Find where the given text appears and provide that cell's center as [x, y] coordinate. 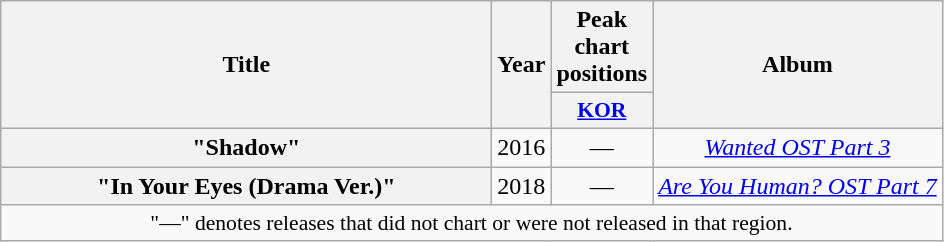
Wanted OST Part 3 [798, 147]
"In Your Eyes (Drama Ver.)" [246, 185]
Album [798, 65]
2016 [522, 147]
KOR [602, 111]
Title [246, 65]
"Shadow" [246, 147]
"—" denotes releases that did not chart or were not released in that region. [472, 223]
Are You Human? OST Part 7 [798, 185]
Year [522, 65]
2018 [522, 185]
Peak chart positions [602, 47]
